Locate the cell with the specified text and output its (X, Y) center coordinate. 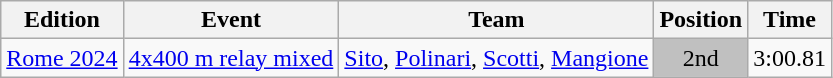
Sito, Polinari, Scotti, Mangione (496, 58)
Position (701, 20)
4x400 m relay mixed (231, 58)
3:00.81 (790, 58)
Team (496, 20)
Edition (62, 20)
Event (231, 20)
2nd (701, 58)
Time (790, 20)
Rome 2024 (62, 58)
